Return (x, y) of the center of cell containing provided text 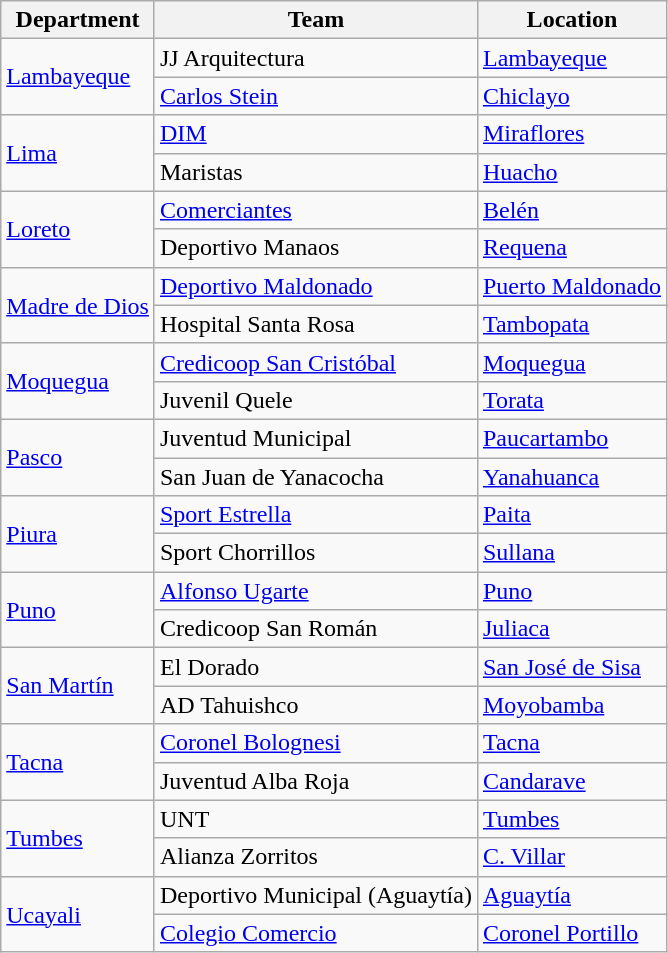
DIM (316, 134)
Aguaytía (572, 895)
Sport Estrella (316, 515)
Alfonso Ugarte (316, 591)
Madre de Dios (78, 305)
JJ Arquitectura (316, 58)
Paucartambo (572, 438)
Puerto Maldonado (572, 286)
AD Tahuishco (316, 705)
Pasco (78, 457)
Belén (572, 210)
Piura (78, 534)
San José de Sisa (572, 667)
Deportivo Maldonado (316, 286)
Coronel Portillo (572, 933)
UNT (316, 819)
Candarave (572, 781)
Moyobamba (572, 705)
Lima (78, 153)
Location (572, 20)
C. Villar (572, 857)
Comerciantes (316, 210)
San Juan de Yanacocha (316, 477)
Juventud Alba Roja (316, 781)
Chiclayo (572, 96)
Juventud Municipal (316, 438)
El Dorado (316, 667)
Miraflores (572, 134)
Deportivo Municipal (Aguaytía) (316, 895)
Maristas (316, 172)
Torata (572, 400)
Alianza Zorritos (316, 857)
Sullana (572, 553)
Juvenil Quele (316, 400)
Requena (572, 248)
Loreto (78, 229)
Coronel Bolognesi (316, 743)
Department (78, 20)
Team (316, 20)
Credicoop San Román (316, 629)
Paita (572, 515)
San Martín (78, 686)
Tambopata (572, 324)
Hospital Santa Rosa (316, 324)
Credicoop San Cristóbal (316, 362)
Deportivo Manaos (316, 248)
Carlos Stein (316, 96)
Sport Chorrillos (316, 553)
Ucayali (78, 914)
Juliaca (572, 629)
Colegio Comercio (316, 933)
Yanahuanca (572, 477)
Huacho (572, 172)
